Locate the cell with the specified text and output its (x, y) center coordinate. 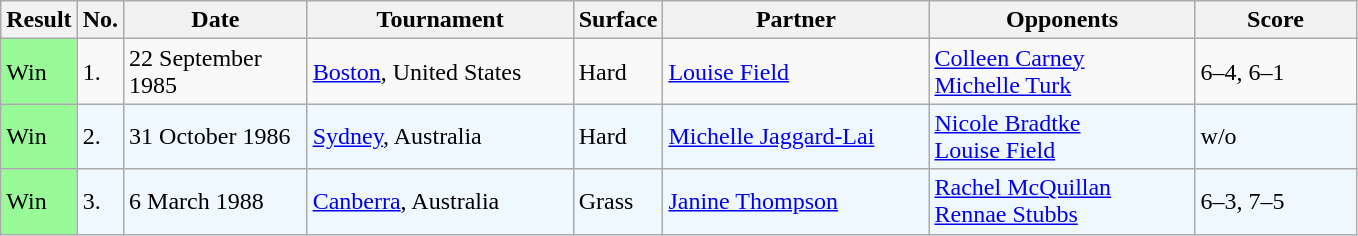
No. (100, 20)
22 September 1985 (216, 72)
3. (100, 202)
Score (1276, 20)
Tournament (440, 20)
Rachel McQuillan Rennae Stubbs (1062, 202)
1. (100, 72)
Sydney, Australia (440, 136)
Nicole Bradtke Louise Field (1062, 136)
6 March 1988 (216, 202)
Partner (796, 20)
Opponents (1062, 20)
6–4, 6–1 (1276, 72)
Janine Thompson (796, 202)
Date (216, 20)
Boston, United States (440, 72)
6–3, 7–5 (1276, 202)
Surface (618, 20)
Colleen Carney Michelle Turk (1062, 72)
Result (39, 20)
Canberra, Australia (440, 202)
Michelle Jaggard-Lai (796, 136)
31 October 1986 (216, 136)
2. (100, 136)
Grass (618, 202)
w/o (1276, 136)
Louise Field (796, 72)
